Determine the (x, y) coordinate at the center of the cell enclosing the given text.  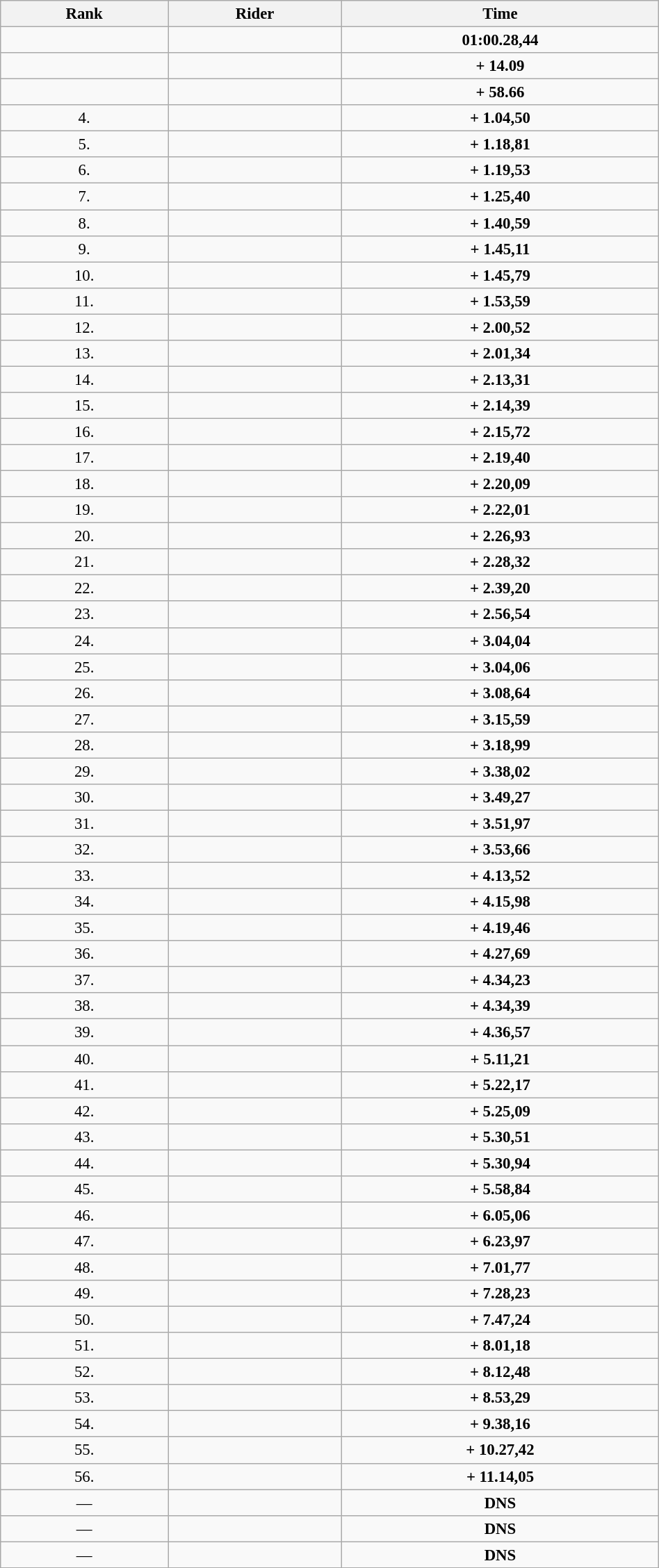
+ 4.15,98 (501, 902)
16. (85, 431)
+ 4.27,69 (501, 954)
34. (85, 902)
42. (85, 1111)
25. (85, 667)
+ 2.20,09 (501, 484)
44. (85, 1163)
27. (85, 719)
12. (85, 327)
+ 1.19,53 (501, 170)
Time (501, 14)
43. (85, 1137)
+ 8.01,18 (501, 1346)
4. (85, 118)
+ 1.25,40 (501, 197)
30. (85, 798)
Rider (255, 14)
+ 2.14,39 (501, 406)
8. (85, 223)
49. (85, 1294)
11. (85, 301)
+ 4.19,46 (501, 928)
+ 4.34,23 (501, 980)
+ 3.53,66 (501, 850)
35. (85, 928)
51. (85, 1346)
41. (85, 1084)
+ 11.14,05 (501, 1476)
33. (85, 876)
+ 5.30,94 (501, 1163)
14. (85, 379)
52. (85, 1372)
23. (85, 615)
01:00.28,44 (501, 40)
36. (85, 954)
+ 4.34,39 (501, 1007)
46. (85, 1215)
5. (85, 145)
28. (85, 745)
+ 2.00,52 (501, 327)
+ 2.13,31 (501, 379)
50. (85, 1320)
+ 2.22,01 (501, 510)
+ 8.53,29 (501, 1398)
15. (85, 406)
6. (85, 170)
+ 2.56,54 (501, 615)
+ 7.01,77 (501, 1267)
+ 1.53,59 (501, 301)
+ 1.18,81 (501, 145)
+ 3.18,99 (501, 745)
+ 2.28,32 (501, 562)
54. (85, 1424)
+ 7.47,24 (501, 1320)
+ 3.08,64 (501, 693)
+ 2.15,72 (501, 431)
+ 3.04,04 (501, 641)
+ 2.26,93 (501, 536)
+ 6.23,97 (501, 1241)
+ 10.27,42 (501, 1451)
47. (85, 1241)
45. (85, 1189)
29. (85, 771)
+ 1.40,59 (501, 223)
+ 8.12,48 (501, 1372)
+ 9.38,16 (501, 1424)
13. (85, 354)
55. (85, 1451)
18. (85, 484)
53. (85, 1398)
26. (85, 693)
+ 1.04,50 (501, 118)
48. (85, 1267)
+ 4.36,57 (501, 1032)
+ 3.15,59 (501, 719)
24. (85, 641)
+ 1.45,79 (501, 275)
39. (85, 1032)
+ 5.22,17 (501, 1084)
+ 2.01,34 (501, 354)
19. (85, 510)
+ 3.49,27 (501, 798)
+ 5.25,09 (501, 1111)
+ 2.19,40 (501, 458)
37. (85, 980)
40. (85, 1059)
31. (85, 823)
21. (85, 562)
32. (85, 850)
+ 3.51,97 (501, 823)
+ 3.04,06 (501, 667)
22. (85, 588)
38. (85, 1007)
+ 14.09 (501, 66)
17. (85, 458)
+ 2.39,20 (501, 588)
20. (85, 536)
+ 5.11,21 (501, 1059)
56. (85, 1476)
7. (85, 197)
+ 5.30,51 (501, 1137)
9. (85, 249)
+ 5.58,84 (501, 1189)
+ 3.38,02 (501, 771)
10. (85, 275)
+ 4.13,52 (501, 876)
+ 7.28,23 (501, 1294)
+ 58.66 (501, 92)
+ 6.05,06 (501, 1215)
+ 1.45,11 (501, 249)
Rank (85, 14)
